Identify which cell holds the provided text, then report its (x, y) central coordinate. 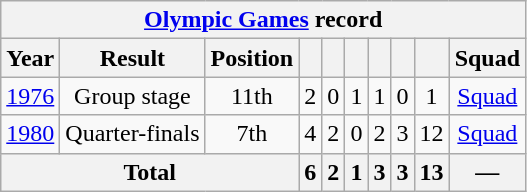
Result (132, 58)
7th (252, 134)
Olympic Games record (264, 20)
Group stage (132, 96)
11th (252, 96)
4 (310, 134)
12 (432, 134)
— (487, 172)
1980 (30, 134)
Year (30, 58)
6 (310, 172)
13 (432, 172)
1976 (30, 96)
Total (150, 172)
Quarter-finals (132, 134)
Position (252, 58)
